Locate the cell with the specified text and output its (x, y) center coordinate. 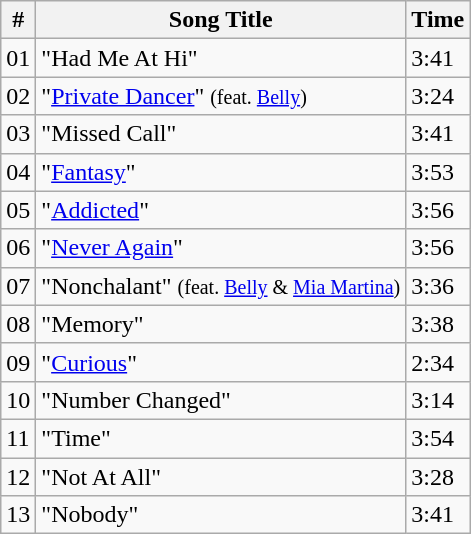
10 (18, 400)
3:54 (438, 438)
13 (18, 515)
"Addicted" (221, 210)
3:53 (438, 172)
03 (18, 134)
"Number Changed" (221, 400)
"Never Again" (221, 248)
Song Title (221, 20)
"Had Me At Hi" (221, 58)
04 (18, 172)
Time (438, 20)
01 (18, 58)
"Memory" (221, 324)
3:28 (438, 477)
11 (18, 438)
"Curious" (221, 362)
3:36 (438, 286)
2:34 (438, 362)
# (18, 20)
"Nobody" (221, 515)
"Missed Call" (221, 134)
06 (18, 248)
07 (18, 286)
3:38 (438, 324)
"Not At All" (221, 477)
02 (18, 96)
"Nonchalant" (feat. Belly & Mia Martina) (221, 286)
"Private Dancer" (feat. Belly) (221, 96)
3:14 (438, 400)
08 (18, 324)
12 (18, 477)
"Fantasy" (221, 172)
05 (18, 210)
09 (18, 362)
"Time" (221, 438)
3:24 (438, 96)
